Scan for the cell matching the given text and deliver its (X, Y) coordinate at center. 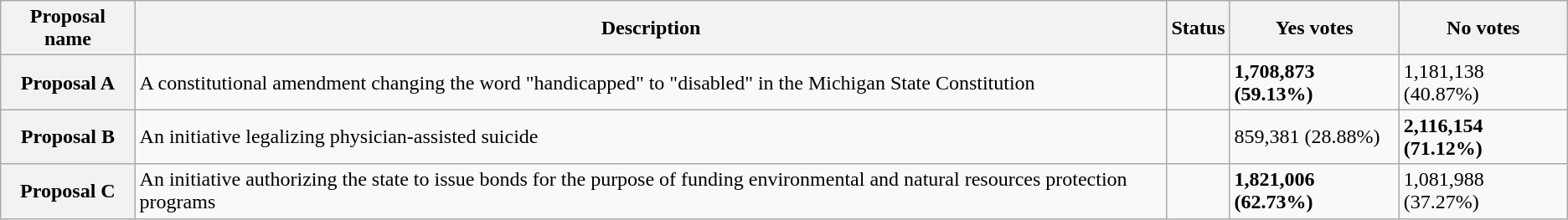
Description (651, 28)
2,116,154 (71.12%) (1483, 137)
Proposal B (68, 137)
1,181,138 (40.87%) (1483, 82)
Status (1198, 28)
An initiative authorizing the state to issue bonds for the purpose of funding environmental and natural resources protection programs (651, 191)
Proposal C (68, 191)
Proposal A (68, 82)
An initiative legalizing physician-assisted suicide (651, 137)
1,708,873 (59.13%) (1314, 82)
1,821,006 (62.73%) (1314, 191)
Proposal name (68, 28)
No votes (1483, 28)
859,381 (28.88%) (1314, 137)
1,081,988 (37.27%) (1483, 191)
A constitutional amendment changing the word "handicapped" to "disabled" in the Michigan State Constitution (651, 82)
Yes votes (1314, 28)
